Determine the [x, y] coordinate at the center of the cell enclosing the given text.  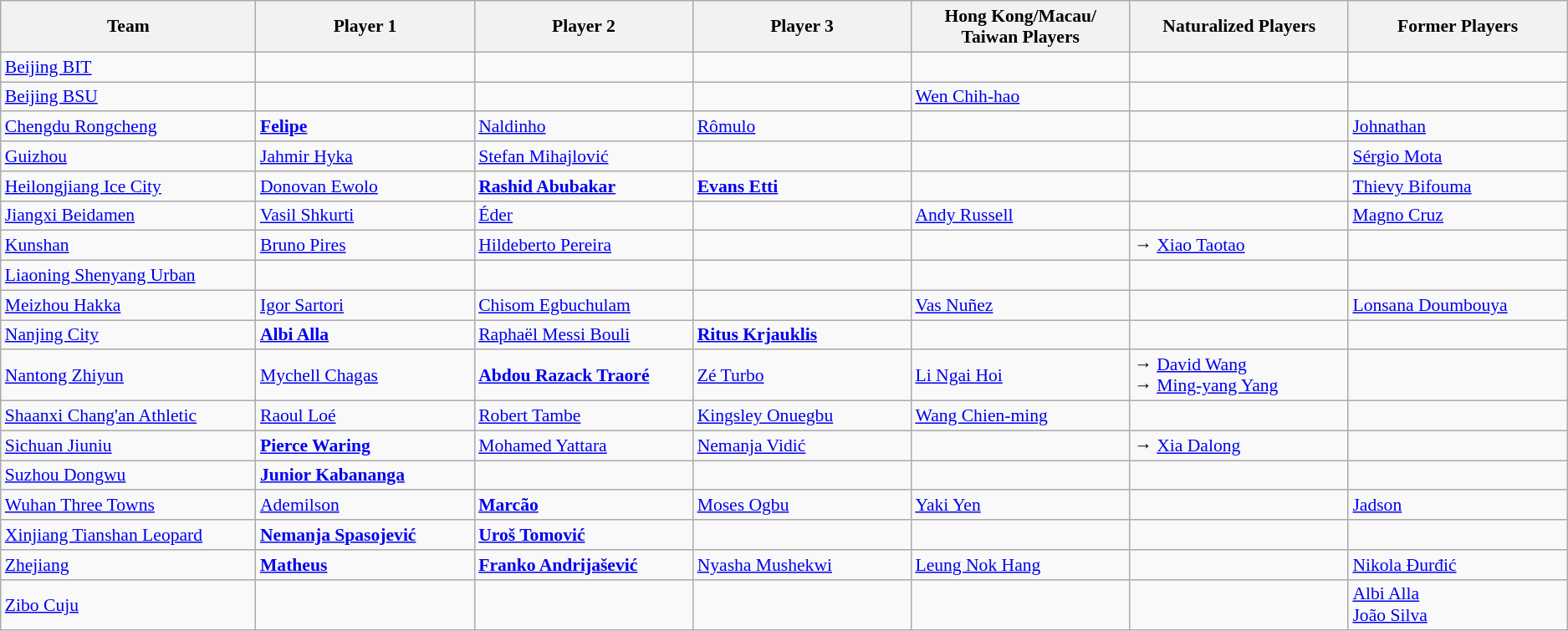
Albi Alla João Silva [1457, 605]
Yaki Yen [1020, 506]
Albi Alla [365, 335]
Rashid Abubakar [584, 186]
Player 2 [584, 27]
Naldinho [584, 127]
Xinjiang Tianshan Leopard [129, 535]
Sichuan Jiuniu [129, 445]
Donovan Ewolo [365, 186]
Kingsley Onuegbu [803, 416]
Zé Turbo [803, 376]
Li Ngai Hoi [1020, 376]
Mychell Chagas [365, 376]
→ Xia Dalong [1239, 445]
Lonsana Doumbouya [1457, 305]
Marcão [584, 506]
Éder [584, 216]
Magno Cruz [1457, 216]
Wang Chien-ming [1020, 416]
Beijing BIT [129, 67]
Moses Ogbu [803, 506]
Hong Kong/Macau/Taiwan Players [1020, 27]
Nanjing City [129, 335]
Leung Nok Hang [1020, 565]
Player 3 [803, 27]
Franko Andrijašević [584, 565]
Junior Kabananga [365, 476]
Wen Chih-hao [1020, 97]
Rômulo [803, 127]
Shaanxi Chang'an Athletic [129, 416]
Nemanja Vidić [803, 445]
Hildeberto Pereira [584, 246]
Andy Russell [1020, 216]
Pierce Waring [365, 445]
Bruno Pires [365, 246]
Player 1 [365, 27]
Beijing BSU [129, 97]
Nikola Đurđić [1457, 565]
Nantong Zhiyun [129, 376]
Jiangxi Beidamen [129, 216]
Liaoning Shenyang Urban [129, 276]
Ademilson [365, 506]
Igor Sartori [365, 305]
Kunshan [129, 246]
→ David Wang→ Ming-yang Yang [1239, 376]
Jadson [1457, 506]
Chengdu Rongcheng [129, 127]
Suzhou Dongwu [129, 476]
Sérgio Mota [1457, 156]
Matheus [365, 565]
Jahmir Hyka [365, 156]
Heilongjiang Ice City [129, 186]
Abdou Razack Traoré [584, 376]
Guizhou [129, 156]
Thievy Bifouma [1457, 186]
Stefan Mihajlović [584, 156]
Wuhan Three Towns [129, 506]
Vasil Shkurti [365, 216]
Raphaël Messi Bouli [584, 335]
Vas Nuñez [1020, 305]
Ritus Krjauklis [803, 335]
Naturalized Players [1239, 27]
Uroš Tomović [584, 535]
Felipe [365, 127]
Zibo Cuju [129, 605]
Meizhou Hakka [129, 305]
Team [129, 27]
Evans Etti [803, 186]
Nyasha Mushekwi [803, 565]
Robert Tambe [584, 416]
Johnathan [1457, 127]
Former Players [1457, 27]
Raoul Loé [365, 416]
→ Xiao Taotao [1239, 246]
Chisom Egbuchulam [584, 305]
Nemanja Spasojević [365, 535]
Mohamed Yattara [584, 445]
Zhejiang [129, 565]
